Pinpoint the cell where the given text exists, returning its (x, y) midpoint coordinate. 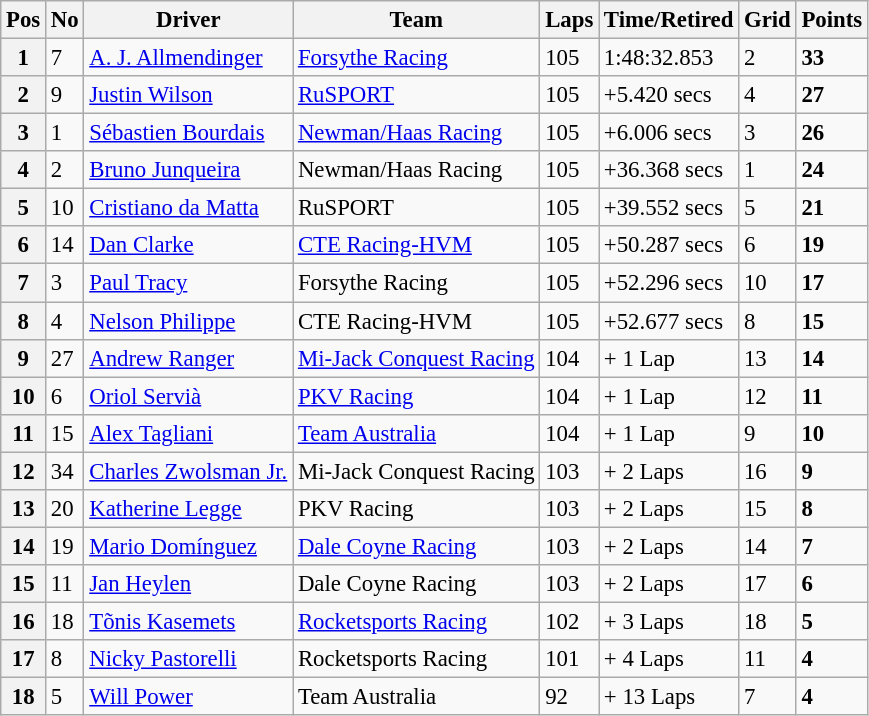
Sébastien Bourdais (188, 133)
102 (570, 621)
Alex Tagliani (188, 433)
Nelson Philippe (188, 321)
Bruno Junqueira (188, 170)
Oriol Servià (188, 396)
+50.287 secs (669, 245)
Team (416, 20)
No (65, 20)
Grid (768, 20)
34 (65, 471)
+52.296 secs (669, 283)
101 (570, 659)
+5.420 secs (669, 95)
1:48:32.853 (669, 58)
+52.677 secs (669, 321)
33 (832, 58)
Andrew Ranger (188, 358)
Driver (188, 20)
A. J. Allmendinger (188, 58)
Dan Clarke (188, 245)
Tõnis Kasemets (188, 621)
+36.368 secs (669, 170)
Nicky Pastorelli (188, 659)
92 (570, 697)
+39.552 secs (669, 208)
Laps (570, 20)
Charles Zwolsman Jr. (188, 471)
Will Power (188, 697)
Pos (24, 20)
24 (832, 170)
+6.006 secs (669, 133)
Points (832, 20)
+ 13 Laps (669, 697)
Justin Wilson (188, 95)
Mario Domínguez (188, 546)
Paul Tracy (188, 283)
+ 4 Laps (669, 659)
+ 3 Laps (669, 621)
Time/Retired (669, 20)
21 (832, 208)
20 (65, 509)
26 (832, 133)
Cristiano da Matta (188, 208)
Jan Heylen (188, 584)
Katherine Legge (188, 509)
